Extract the [x, y] coordinate from the center of the cell holding the provided text.  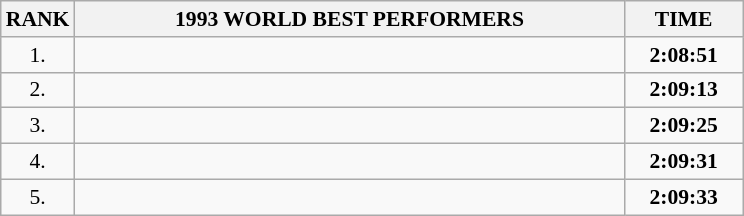
2. [38, 90]
TIME [684, 19]
RANK [38, 19]
2:09:33 [684, 197]
4. [38, 162]
3. [38, 126]
1. [38, 55]
2:08:51 [684, 55]
1993 WORLD BEST PERFORMERS [349, 19]
2:09:13 [684, 90]
2:09:25 [684, 126]
5. [38, 197]
2:09:31 [684, 162]
